Extract the [x, y] coordinate from the center of the cell holding the provided text.  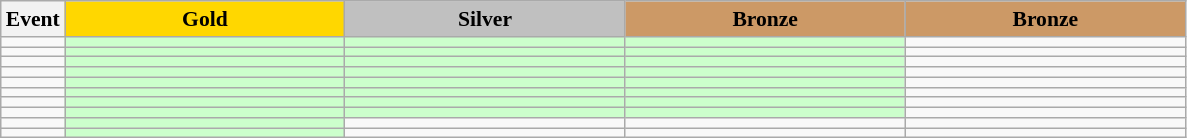
Silver [485, 19]
Event [33, 19]
Gold [205, 19]
